Return [x, y] of the center of cell containing provided text 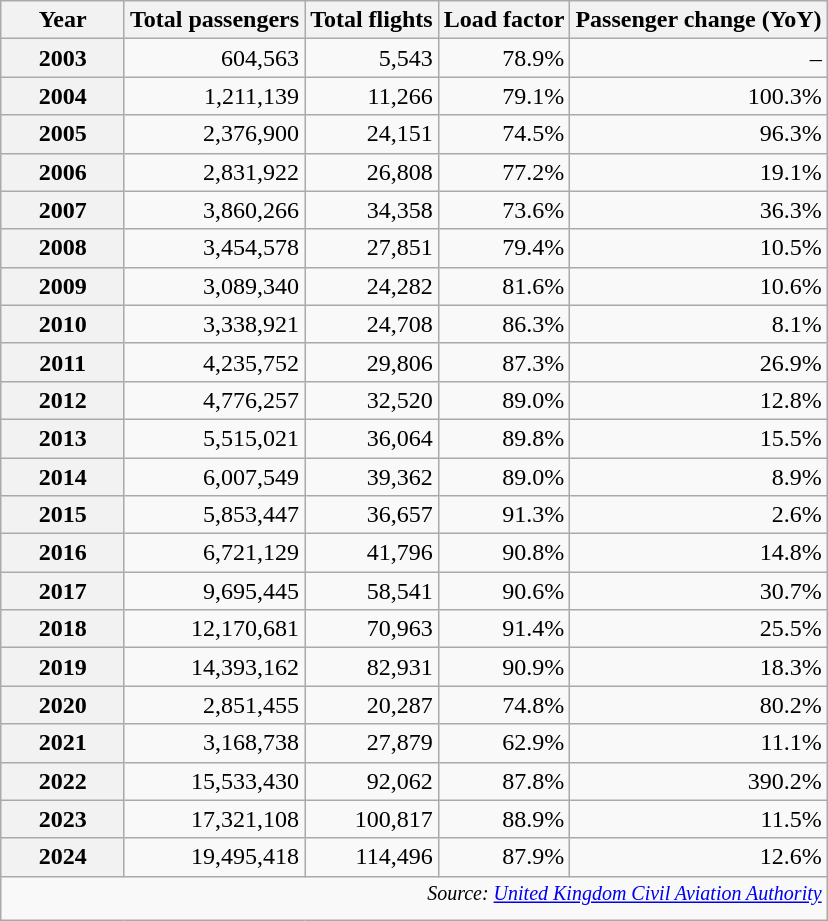
19.1% [698, 172]
2010 [63, 324]
29,806 [372, 362]
14.8% [698, 553]
2007 [63, 210]
34,358 [372, 210]
26.9% [698, 362]
12.8% [698, 400]
5,853,447 [214, 515]
24,708 [372, 324]
91.3% [504, 515]
92,062 [372, 781]
39,362 [372, 477]
77.2% [504, 172]
2008 [63, 248]
74.8% [504, 705]
87.8% [504, 781]
5,515,021 [214, 438]
80.2% [698, 705]
114,496 [372, 857]
70,963 [372, 629]
3,338,921 [214, 324]
91.4% [504, 629]
15.5% [698, 438]
88.9% [504, 819]
2018 [63, 629]
24,282 [372, 286]
87.3% [504, 362]
20,287 [372, 705]
– [698, 58]
79.1% [504, 96]
25.5% [698, 629]
36.3% [698, 210]
2014 [63, 477]
2,831,922 [214, 172]
9,695,445 [214, 591]
90.8% [504, 553]
24,151 [372, 134]
18.3% [698, 667]
4,235,752 [214, 362]
2013 [63, 438]
26,808 [372, 172]
30.7% [698, 591]
5,543 [372, 58]
6,721,129 [214, 553]
82,931 [372, 667]
2005 [63, 134]
4,776,257 [214, 400]
11,266 [372, 96]
3,860,266 [214, 210]
2021 [63, 743]
36,657 [372, 515]
2,851,455 [214, 705]
Total flights [372, 20]
2012 [63, 400]
2009 [63, 286]
86.3% [504, 324]
3,454,578 [214, 248]
11.5% [698, 819]
78.9% [504, 58]
62.9% [504, 743]
8.1% [698, 324]
2,376,900 [214, 134]
79.4% [504, 248]
58,541 [372, 591]
27,851 [372, 248]
1,211,139 [214, 96]
27,879 [372, 743]
3,089,340 [214, 286]
2004 [63, 96]
89.8% [504, 438]
2006 [63, 172]
17,321,108 [214, 819]
Load factor [504, 20]
74.5% [504, 134]
12.6% [698, 857]
90.6% [504, 591]
36,064 [372, 438]
Passenger change (YoY) [698, 20]
96.3% [698, 134]
6,007,549 [214, 477]
19,495,418 [214, 857]
2024 [63, 857]
2019 [63, 667]
Total passengers [214, 20]
Year [63, 20]
Source: United Kingdom Civil Aviation Authority [414, 898]
90.9% [504, 667]
12,170,681 [214, 629]
41,796 [372, 553]
2022 [63, 781]
73.6% [504, 210]
10.6% [698, 286]
81.6% [504, 286]
3,168,738 [214, 743]
2017 [63, 591]
390.2% [698, 781]
604,563 [214, 58]
8.9% [698, 477]
2023 [63, 819]
15,533,430 [214, 781]
87.9% [504, 857]
2020 [63, 705]
14,393,162 [214, 667]
2003 [63, 58]
100,817 [372, 819]
11.1% [698, 743]
32,520 [372, 400]
2.6% [698, 515]
10.5% [698, 248]
2016 [63, 553]
100.3% [698, 96]
2015 [63, 515]
2011 [63, 362]
